Identify which cell holds the provided text, then report its (x, y) central coordinate. 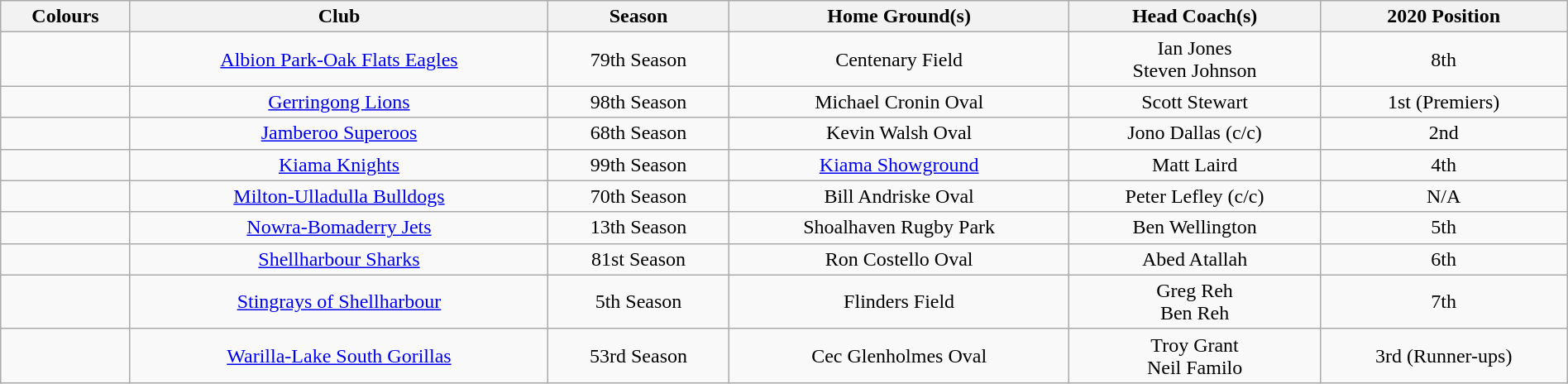
7th (1444, 301)
Greg RehBen Reh (1194, 301)
Cec Glenholmes Oval (899, 356)
3rd (Runner-ups) (1444, 356)
Scott Stewart (1194, 102)
Nowra-Bomaderry Jets (339, 228)
4th (1444, 165)
5th (1444, 228)
Matt Laird (1194, 165)
Ben Wellington (1194, 228)
Michael Cronin Oval (899, 102)
81st Season (638, 259)
1st (Premiers) (1444, 102)
Bill Andriske Oval (899, 196)
2020 Position (1444, 17)
5th Season (638, 301)
Troy GrantNeil Familo (1194, 356)
Centenary Field (899, 60)
Abed Atallah (1194, 259)
Peter Lefley (c/c) (1194, 196)
13th Season (638, 228)
Shoalhaven Rugby Park (899, 228)
68th Season (638, 133)
8th (1444, 60)
6th (1444, 259)
2nd (1444, 133)
53rd Season (638, 356)
Shellharbour Sharks (339, 259)
Ian JonesSteven Johnson (1194, 60)
Albion Park-Oak Flats Eagles (339, 60)
Jamberoo Superoos (339, 133)
Ron Costello Oval (899, 259)
70th Season (638, 196)
Kiama Knights (339, 165)
Kiama Showground (899, 165)
Club (339, 17)
Milton-Ulladulla Bulldogs (339, 196)
Home Ground(s) (899, 17)
99th Season (638, 165)
Colours (66, 17)
Flinders Field (899, 301)
Season (638, 17)
Kevin Walsh Oval (899, 133)
N/A (1444, 196)
Jono Dallas (c/c) (1194, 133)
79th Season (638, 60)
Head Coach(s) (1194, 17)
98th Season (638, 102)
Gerringong Lions (339, 102)
Warilla-Lake South Gorillas (339, 356)
Stingrays of Shellharbour (339, 301)
